For the text-containing cell, return its midpoint in [x, y] coordinate format. 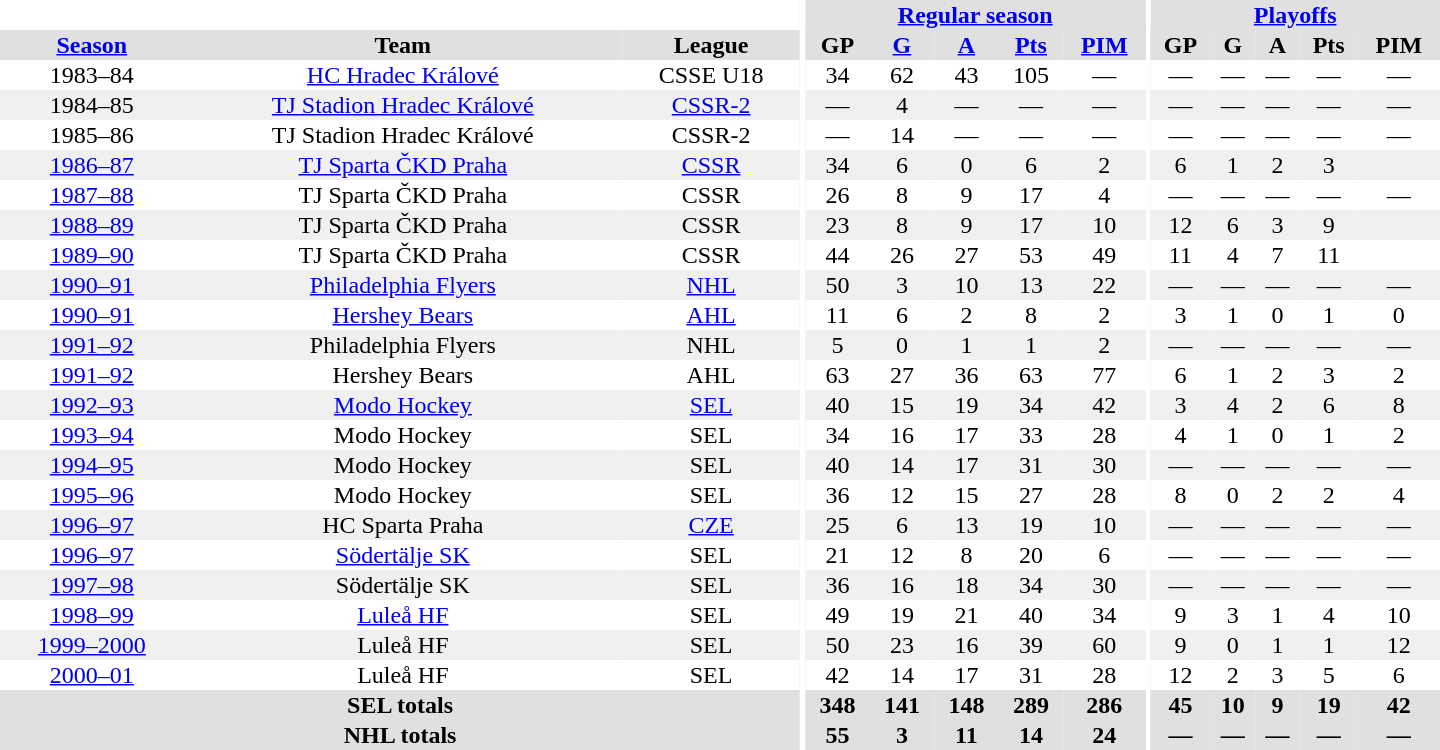
CSSE U18 [711, 75]
24 [1104, 735]
45 [1180, 705]
1988–89 [92, 225]
CZE [711, 525]
SEL totals [400, 705]
1992–93 [92, 405]
1987–88 [92, 195]
62 [902, 75]
1986–87 [92, 165]
148 [966, 705]
1997–98 [92, 585]
1983–84 [92, 75]
League [711, 45]
2000–01 [92, 675]
1998–99 [92, 615]
HC Sparta Praha [403, 525]
25 [838, 525]
1989–90 [92, 255]
43 [966, 75]
77 [1104, 375]
1985–86 [92, 135]
1995–96 [92, 495]
286 [1104, 705]
Regular season [975, 15]
7 [1278, 255]
Season [92, 45]
60 [1104, 645]
20 [1032, 555]
HC Hradec Králové [403, 75]
39 [1032, 645]
348 [838, 705]
44 [838, 255]
53 [1032, 255]
Team [403, 45]
1993–94 [92, 435]
22 [1104, 285]
18 [966, 585]
NHL totals [400, 735]
1984–85 [92, 105]
Playoffs [1295, 15]
105 [1032, 75]
33 [1032, 435]
289 [1032, 705]
55 [838, 735]
1994–95 [92, 465]
141 [902, 705]
1999–2000 [92, 645]
